Provide the [X, Y] coordinate of the cell's center where the given text is located.  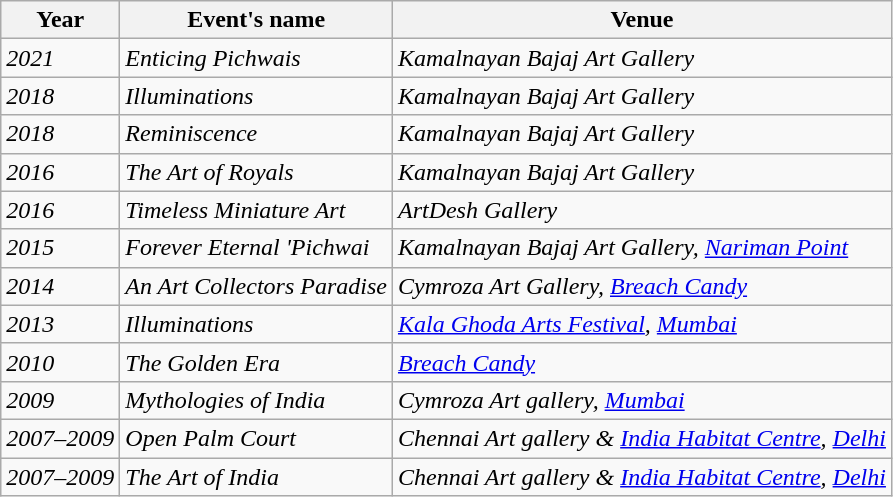
2010 [60, 362]
The Art of India [256, 477]
Mythologies of India [256, 400]
Kala Ghoda Arts Festival, Mumbai [642, 324]
ArtDesh Gallery [642, 210]
The Art of Royals [256, 172]
2009 [60, 400]
Kamalnayan Bajaj Art Gallery, Nariman Point [642, 248]
2014 [60, 286]
Forever Eternal 'Pichwai [256, 248]
Cymroza Art Gallery, Breach Candy [642, 286]
2015 [60, 248]
Event's name [256, 20]
Open Palm Court [256, 438]
2013 [60, 324]
Year [60, 20]
2021 [60, 58]
Venue [642, 20]
Enticing Pichwais [256, 58]
An Art Collectors Paradise [256, 286]
The Golden Era [256, 362]
Reminiscence [256, 134]
Breach Candy [642, 362]
Timeless Miniature Art [256, 210]
Cymroza Art gallery, Mumbai [642, 400]
